From the cell containing the given text, extract its center point as (x, y) coordinate. 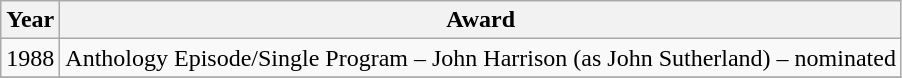
Award (481, 20)
1988 (30, 58)
Year (30, 20)
Anthology Episode/Single Program – John Harrison (as John Sutherland) – nominated (481, 58)
